Locate the cell with the specified text and output its [x, y] center coordinate. 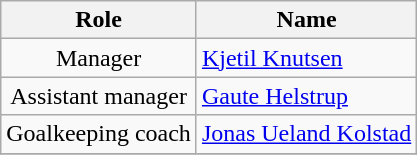
Name [306, 20]
Gaute Helstrup [306, 96]
Goalkeeping coach [99, 134]
Role [99, 20]
Kjetil Knutsen [306, 58]
Assistant manager [99, 96]
Manager [99, 58]
Jonas Ueland Kolstad [306, 134]
